Provide the (x, y) coordinate of the cell's center where the given text is located.  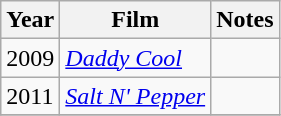
Year (30, 20)
Film (136, 20)
Salt N' Pepper (136, 96)
2009 (30, 58)
Notes (245, 20)
2011 (30, 96)
Daddy Cool (136, 58)
